Return (x, y) of the center of cell containing provided text 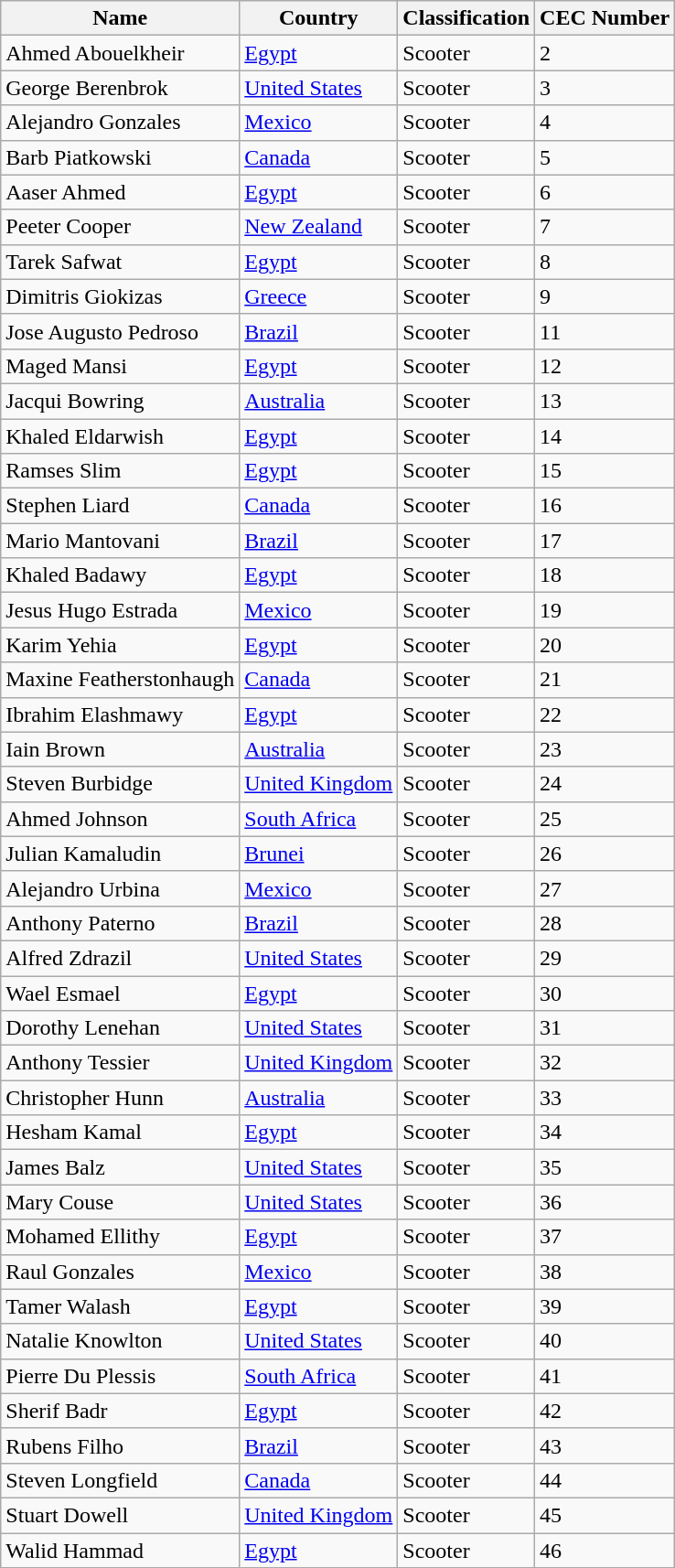
44 (605, 1480)
Iain Brown (121, 749)
Tarek Safwat (121, 262)
Alejandro Urbina (121, 888)
5 (605, 157)
20 (605, 645)
41 (605, 1376)
23 (605, 749)
James Balz (121, 1167)
35 (605, 1167)
Christopher Hunn (121, 1098)
Dorothy Lenehan (121, 1028)
38 (605, 1272)
33 (605, 1098)
13 (605, 401)
Dimitris Giokizas (121, 296)
Ibrahim Elashmawy (121, 714)
New Zealand (318, 227)
45 (605, 1515)
CEC Number (605, 18)
Classification (466, 18)
8 (605, 262)
22 (605, 714)
Maxine Featherstonhaugh (121, 680)
17 (605, 541)
37 (605, 1237)
2 (605, 53)
Julian Kamaludin (121, 854)
Pierre Du Plessis (121, 1376)
Ahmed Abouelkheir (121, 53)
29 (605, 958)
Greece (318, 296)
Anthony Paterno (121, 923)
George Berenbrok (121, 88)
Ramses Slim (121, 471)
14 (605, 436)
Mario Mantovani (121, 541)
Anthony Tessier (121, 1063)
Jesus Hugo Estrada (121, 610)
42 (605, 1411)
26 (605, 854)
Steven Burbidge (121, 784)
9 (605, 296)
Mary Couse (121, 1202)
Khaled Badawy (121, 575)
Tamer Walash (121, 1306)
32 (605, 1063)
11 (605, 331)
Raul Gonzales (121, 1272)
Sherif Badr (121, 1411)
Khaled Eldarwish (121, 436)
Jose Augusto Pedroso (121, 331)
21 (605, 680)
19 (605, 610)
Wael Esmael (121, 993)
27 (605, 888)
31 (605, 1028)
Jacqui Bowring (121, 401)
40 (605, 1341)
Alfred Zdrazil (121, 958)
4 (605, 123)
Natalie Knowlton (121, 1341)
46 (605, 1551)
Stuart Dowell (121, 1515)
25 (605, 819)
Stephen Liard (121, 506)
Karim Yehia (121, 645)
Mohamed Ellithy (121, 1237)
6 (605, 192)
Country (318, 18)
Ahmed Johnson (121, 819)
Maged Mansi (121, 366)
18 (605, 575)
3 (605, 88)
Name (121, 18)
24 (605, 784)
28 (605, 923)
Walid Hammad (121, 1551)
15 (605, 471)
39 (605, 1306)
Alejandro Gonzales (121, 123)
43 (605, 1445)
36 (605, 1202)
Peeter Cooper (121, 227)
Aaser Ahmed (121, 192)
Hesham Kamal (121, 1133)
Rubens Filho (121, 1445)
12 (605, 366)
Barb Piatkowski (121, 157)
34 (605, 1133)
30 (605, 993)
16 (605, 506)
7 (605, 227)
Steven Longfield (121, 1480)
Brunei (318, 854)
